Return the (x, y) coordinate for the center point of the cell that contains the specified text.  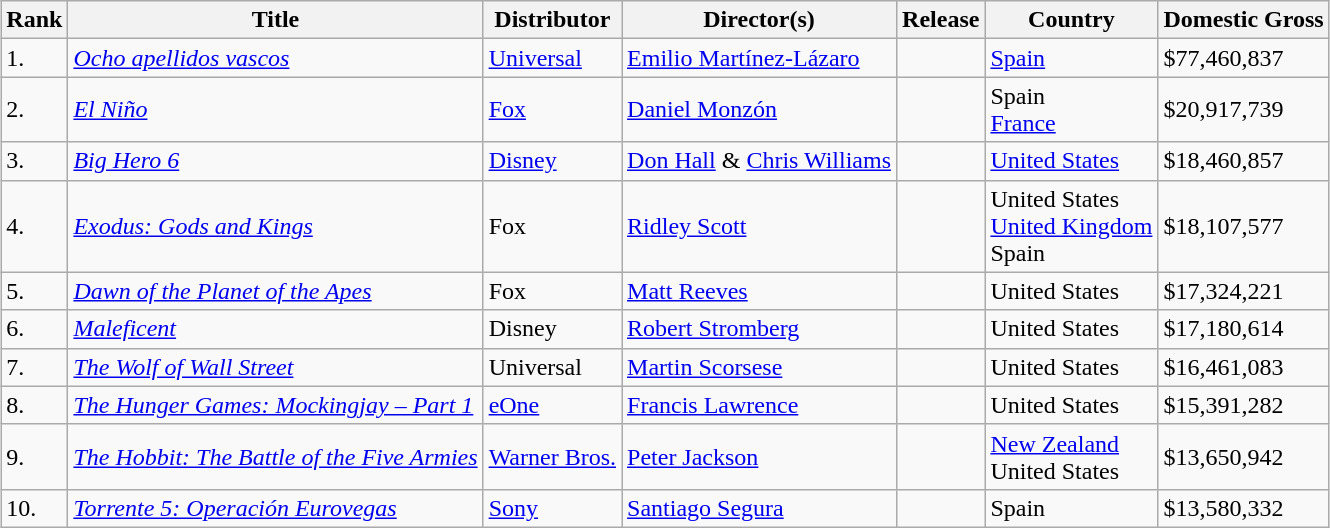
The Wolf of Wall Street (276, 367)
The Hunger Games: Mockingjay – Part 1 (276, 405)
Maleficent (276, 329)
Rank (34, 20)
Big Hero 6 (276, 161)
5. (34, 291)
Daniel Monzón (760, 110)
SpainFrance (1072, 110)
Ridley Scott (760, 226)
$18,107,577 (1244, 226)
Emilio Martínez-Lázaro (760, 58)
$16,461,083 (1244, 367)
Country (1072, 20)
Martin Scorsese (760, 367)
eOne (552, 405)
United StatesUnited KingdomSpain (1072, 226)
Peter Jackson (760, 456)
$18,460,857 (1244, 161)
$13,650,942 (1244, 456)
10. (34, 508)
4. (34, 226)
Santiago Segura (760, 508)
1. (34, 58)
$20,917,739 (1244, 110)
Sony (552, 508)
Distributor (552, 20)
8. (34, 405)
El Niño (276, 110)
$17,180,614 (1244, 329)
Matt Reeves (760, 291)
7. (34, 367)
$17,324,221 (1244, 291)
New ZealandUnited States (1072, 456)
Release (941, 20)
Dawn of the Planet of the Apes (276, 291)
Ocho apellidos vascos (276, 58)
Francis Lawrence (760, 405)
Warner Bros. (552, 456)
Robert Stromberg (760, 329)
Exodus: Gods and Kings (276, 226)
Director(s) (760, 20)
3. (34, 161)
$15,391,282 (1244, 405)
6. (34, 329)
Title (276, 20)
$13,580,332 (1244, 508)
$77,460,837 (1244, 58)
The Hobbit: The Battle of the Five Armies (276, 456)
2. (34, 110)
Don Hall & Chris Williams (760, 161)
Domestic Gross (1244, 20)
Torrente 5: Operación Eurovegas (276, 508)
9. (34, 456)
